Return [x, y] of the center of cell containing provided text 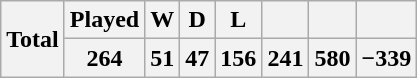
L [238, 20]
264 [104, 58]
241 [286, 58]
47 [198, 58]
W [162, 20]
Total [33, 39]
51 [162, 58]
−339 [386, 58]
156 [238, 58]
580 [332, 58]
Played [104, 20]
D [198, 20]
